Return the [X, Y] coordinate for the center point of the cell that contains the specified text.  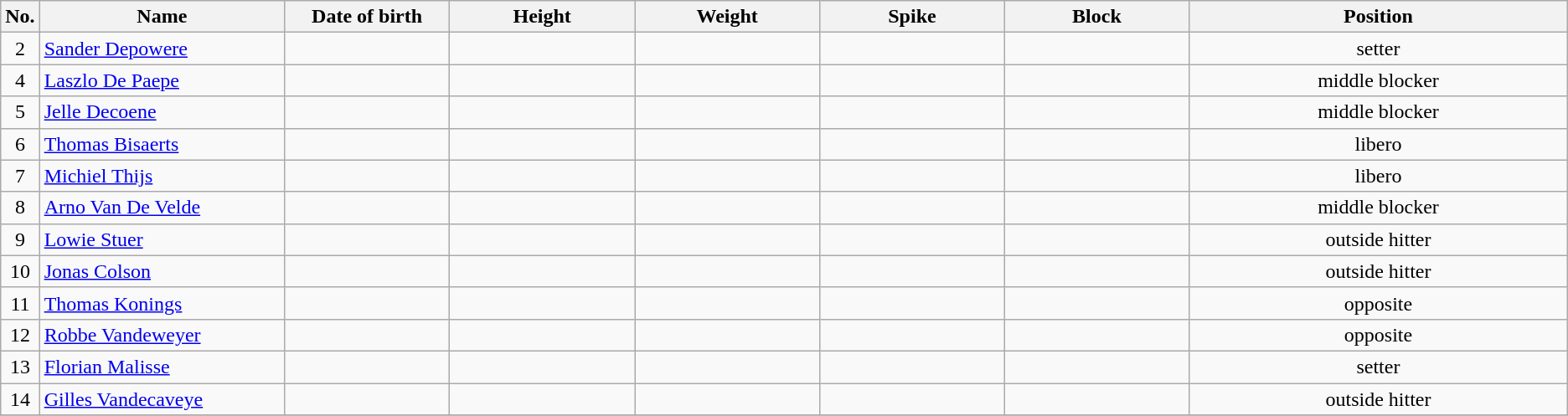
7 [20, 176]
5 [20, 112]
14 [20, 399]
Spike [912, 17]
Robbe Vandeweyer [162, 335]
2 [20, 49]
11 [20, 303]
Laszlo De Paepe [162, 80]
Height [543, 17]
8 [20, 208]
12 [20, 335]
Florian Malisse [162, 367]
9 [20, 239]
Name [162, 17]
Thomas Bisaerts [162, 144]
Position [1379, 17]
Michiel Thijs [162, 176]
No. [20, 17]
Block [1096, 17]
Gilles Vandecaveye [162, 399]
Arno Van De Velde [162, 208]
13 [20, 367]
4 [20, 80]
Jonas Colson [162, 271]
10 [20, 271]
Sander Depowere [162, 49]
Lowie Stuer [162, 239]
6 [20, 144]
Thomas Konings [162, 303]
Date of birth [367, 17]
Jelle Decoene [162, 112]
Weight [727, 17]
